Search for the cell housing the specified text and yield its (X, Y) center coordinate. 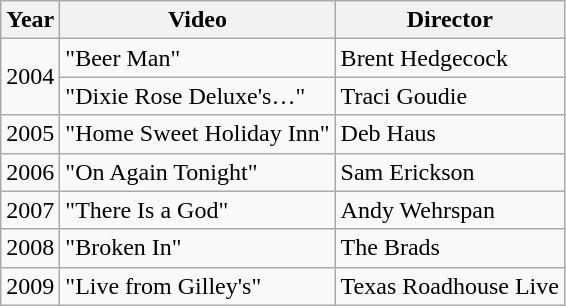
"Beer Man" (198, 58)
Deb Haus (450, 134)
Year (30, 20)
2006 (30, 172)
Brent Hedgecock (450, 58)
2008 (30, 248)
"On Again Tonight" (198, 172)
"Home Sweet Holiday Inn" (198, 134)
2009 (30, 286)
Andy Wehrspan (450, 210)
"Broken In" (198, 248)
The Brads (450, 248)
Sam Erickson (450, 172)
2007 (30, 210)
2005 (30, 134)
"There Is a God" (198, 210)
Texas Roadhouse Live (450, 286)
2004 (30, 77)
Video (198, 20)
"Dixie Rose Deluxe's…" (198, 96)
"Live from Gilley's" (198, 286)
Traci Goudie (450, 96)
Director (450, 20)
